Provide the [X, Y] coordinate of the cell's center where the given text is located.  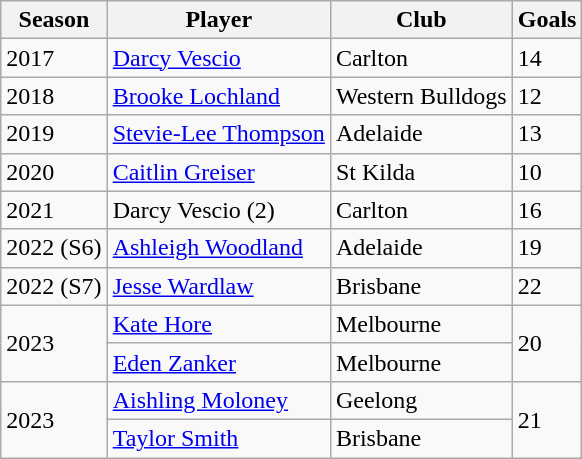
2021 [54, 210]
Darcy Vescio (2) [218, 210]
Club [421, 20]
Caitlin Greiser [218, 172]
22 [547, 286]
20 [547, 343]
Eden Zanker [218, 362]
2022 (S6) [54, 248]
Goals [547, 20]
13 [547, 134]
10 [547, 172]
Jesse Wardlaw [218, 286]
2017 [54, 58]
2018 [54, 96]
Stevie-Lee Thompson [218, 134]
Player [218, 20]
19 [547, 248]
14 [547, 58]
2020 [54, 172]
Geelong [421, 400]
21 [547, 419]
2019 [54, 134]
Aishling Moloney [218, 400]
2022 (S7) [54, 286]
Kate Hore [218, 324]
12 [547, 96]
Taylor Smith [218, 438]
St Kilda [421, 172]
16 [547, 210]
Season [54, 20]
Brooke Lochland [218, 96]
Darcy Vescio [218, 58]
Western Bulldogs [421, 96]
Ashleigh Woodland [218, 248]
